Identify which cell holds the provided text, then report its (X, Y) central coordinate. 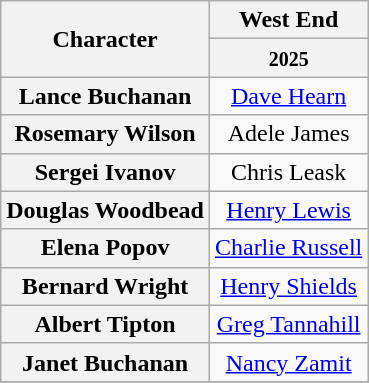
West End (288, 20)
Sergei Ivanov (106, 172)
Nancy Zamit (288, 362)
Chris Leask (288, 172)
2025 (288, 58)
Henry Shields (288, 286)
Lance Buchanan (106, 96)
Greg Tannahill (288, 324)
Bernard Wright (106, 286)
Rosemary Wilson (106, 134)
Albert Tipton (106, 324)
Douglas Woodbead (106, 210)
Charlie Russell (288, 248)
Dave Hearn (288, 96)
Adele James (288, 134)
Character (106, 39)
Henry Lewis (288, 210)
Elena Popov (106, 248)
Janet Buchanan (106, 362)
